Return the (X, Y) coordinate for the center point of the cell that contains the specified text.  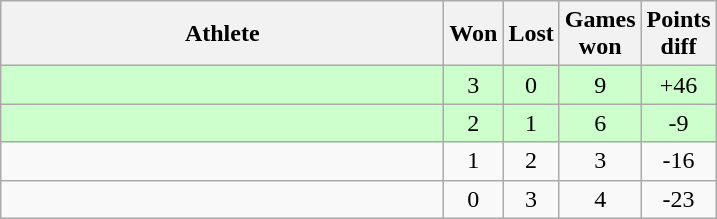
-23 (678, 199)
+46 (678, 85)
Won (474, 34)
-9 (678, 123)
Lost (531, 34)
Athlete (222, 34)
Gameswon (600, 34)
6 (600, 123)
-16 (678, 161)
4 (600, 199)
9 (600, 85)
Pointsdiff (678, 34)
